Scan for the cell matching the given text and deliver its (X, Y) coordinate at center. 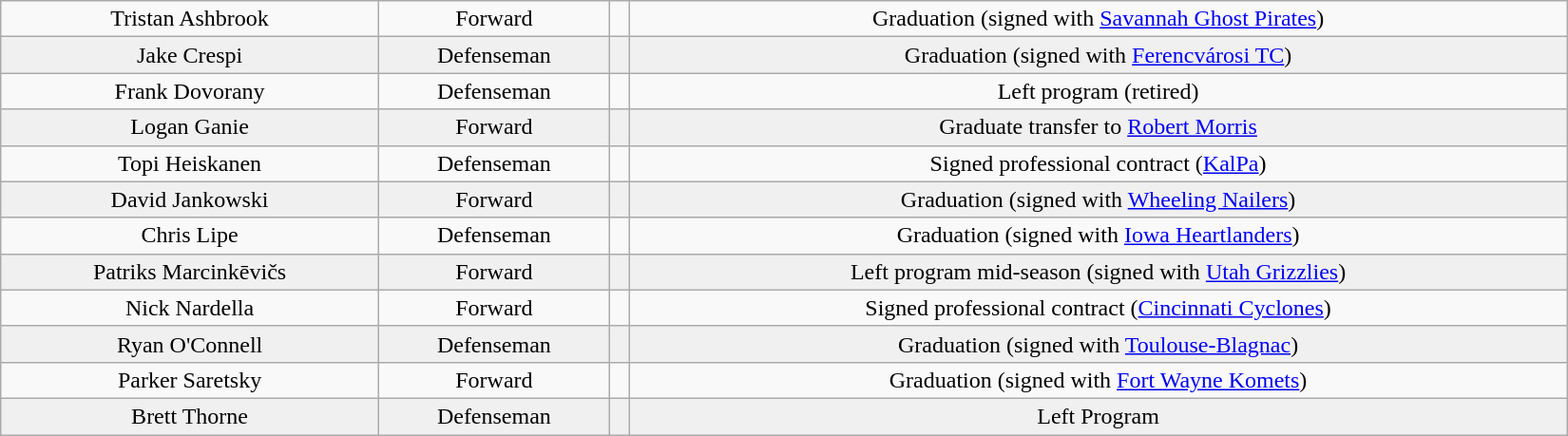
Chris Lipe (190, 236)
Topi Heiskanen (190, 163)
Logan Ganie (190, 127)
Graduation (signed with Savannah Ghost Pirates) (1099, 19)
Graduation (signed with Wheeling Nailers) (1099, 199)
Tristan Ashbrook (190, 19)
Patriks Marcinkēvičs (190, 272)
David Jankowski (190, 199)
Parker Saretsky (190, 380)
Frank Dovorany (190, 91)
Left program mid-season (signed with Utah Grizzlies) (1099, 272)
Left program (retired) (1099, 91)
Nick Nardella (190, 308)
Graduation (signed with Iowa Heartlanders) (1099, 236)
Graduation (signed with Toulouse-Blagnac) (1099, 344)
Ryan O'Connell (190, 344)
Graduate transfer to Robert Morris (1099, 127)
Signed professional contract (KalPa) (1099, 163)
Jake Crespi (190, 55)
Graduation (signed with Ferencvárosi TC) (1099, 55)
Signed professional contract (Cincinnati Cyclones) (1099, 308)
Brett Thorne (190, 416)
Graduation (signed with Fort Wayne Komets) (1099, 380)
Left Program (1099, 416)
